Search for the cell housing the specified text and yield its [x, y] center coordinate. 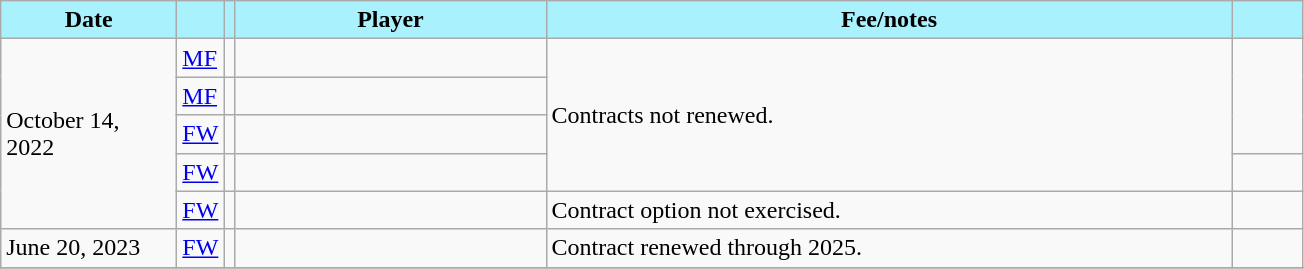
Date [89, 20]
Contracts not renewed. [889, 115]
Fee/notes [889, 20]
June 20, 2023 [89, 248]
Contract option not exercised. [889, 210]
Contract renewed through 2025. [889, 248]
Player [390, 20]
October 14, 2022 [89, 134]
